For the text-containing cell, return its midpoint in [x, y] coordinate format. 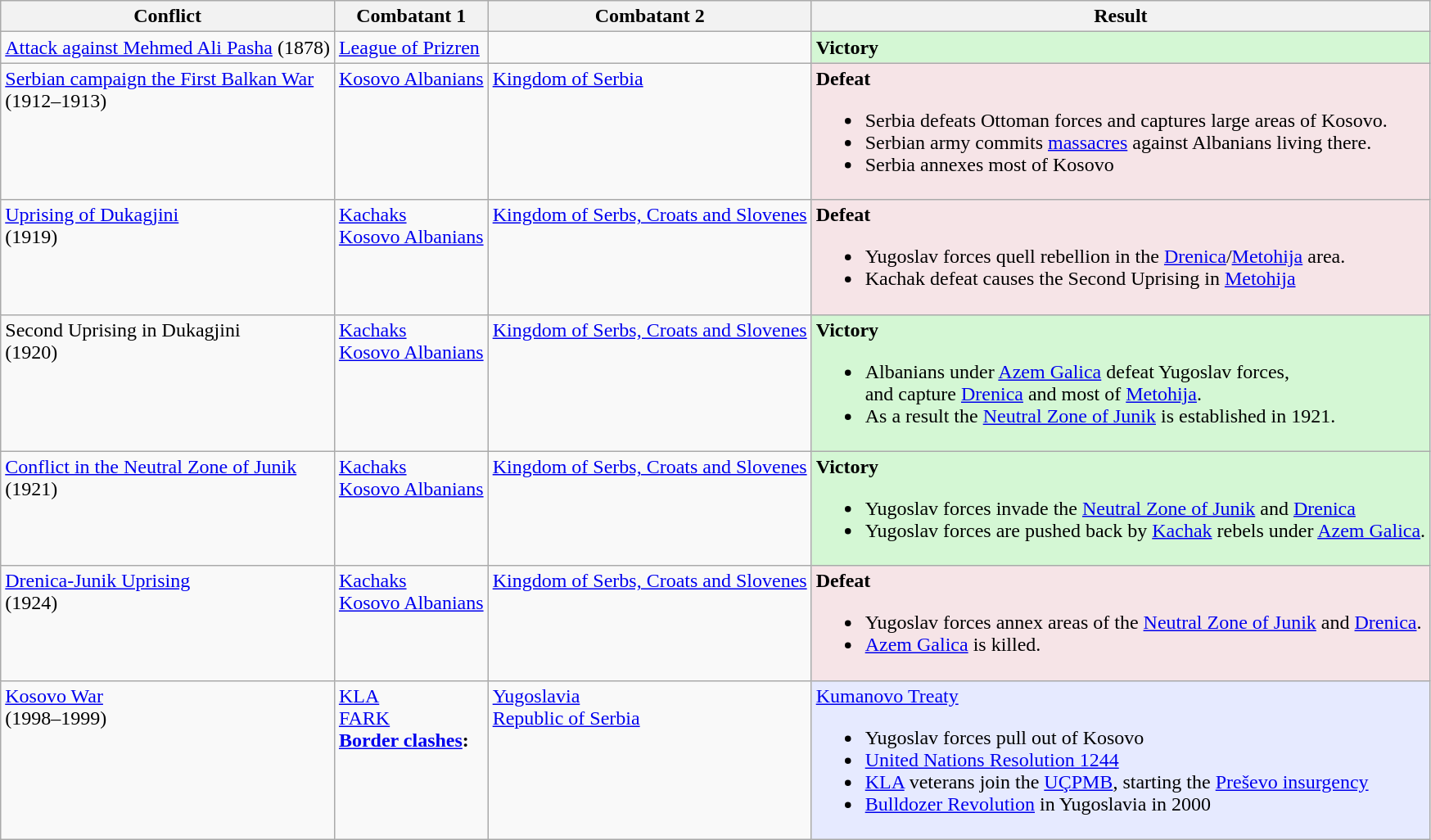
Serbian campaign the First Balkan War(1912–1913) [168, 131]
Kingdom of Serbia [650, 131]
Uprising of Dukagjini(1919) [168, 257]
Yugoslavia Republic of Serbia [650, 760]
League of Prizren [411, 47]
KLA FARKBorder clashes: [411, 760]
Second Uprising in Dukagjini(1920) [168, 383]
Drenica-Junik Uprising(1924) [168, 623]
Result [1120, 16]
Combatant 1 [411, 16]
Kosovo War(1998–1999) [168, 760]
Kosovo Albanians [411, 131]
Victory [1120, 47]
DefeatYugoslav forces quell rebellion in the Drenica/Metohija area.Kachak defeat causes the Second Uprising in Metohija [1120, 257]
Combatant 2 [650, 16]
Conflict [168, 16]
Conflict in the Neutral Zone of Junik(1921) [168, 508]
VictoryYugoslav forces invade the Neutral Zone of Junik and DrenicaYugoslav forces are pushed back by Kachak rebels under Azem Galica. [1120, 508]
DefeatYugoslav forces annex areas of the Neutral Zone of Junik and Drenica.Azem Galica is killed. [1120, 623]
Attack against Mehmed Ali Pasha (1878) [168, 47]
